Capture the cell that displays the provided text and extract its [x, y] central coordinate. 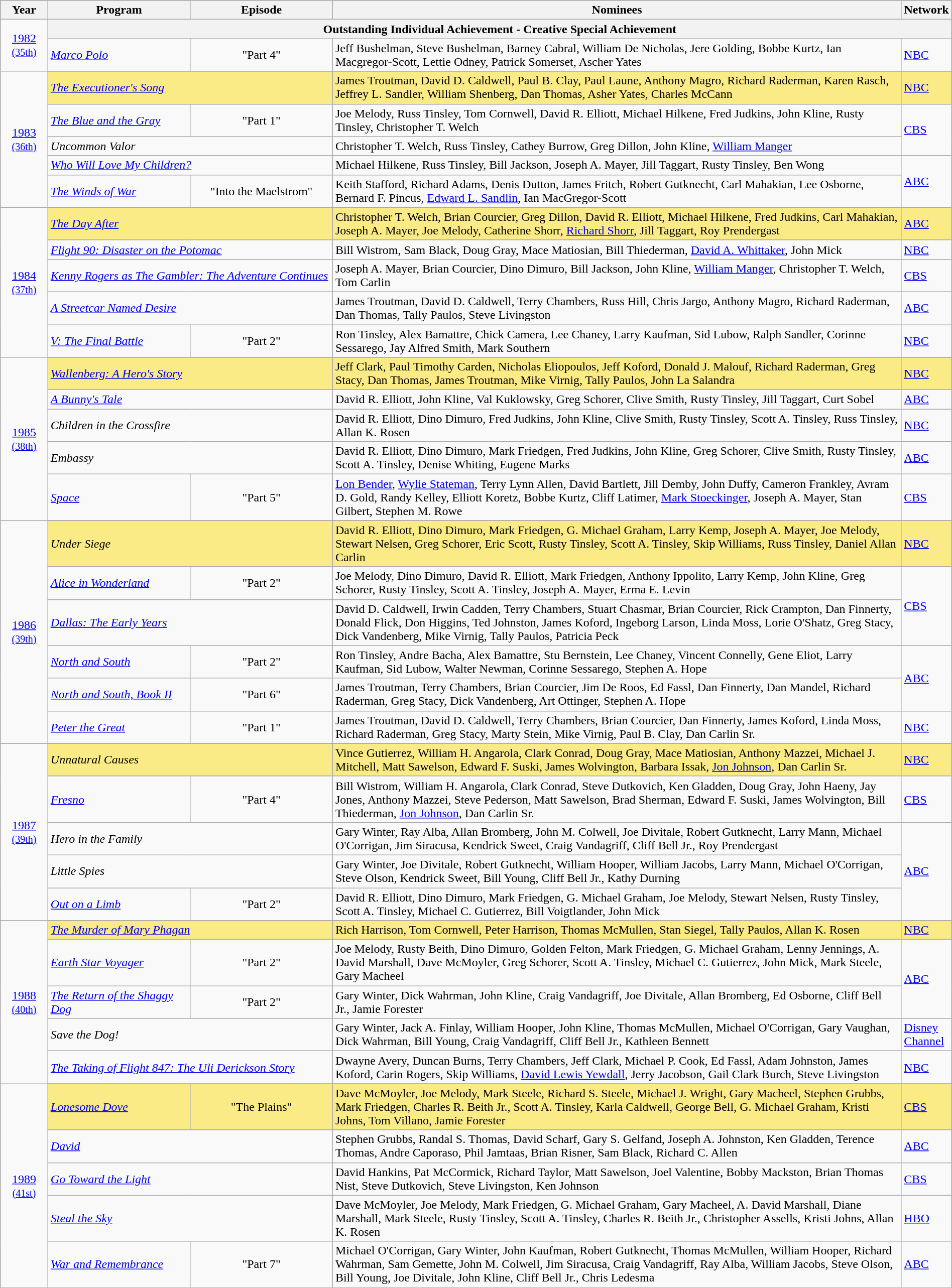
Unnatural Causes [190, 760]
Joe Melody, Russ Tinsley, Tom Cornwell, David R. Elliott, Michael Hilkene, Fred Judkins, John Kline, Rusty Tinsley, Christopher T. Welch [617, 120]
Outstanding Individual Achievement - Creative Special Achievement [500, 29]
Flight 90: Disaster on the Potomac [190, 249]
Out on a Limb [119, 904]
Hero in the Family [190, 838]
1982(35th) [24, 45]
Kenny Rogers as The Gambler: The Adventure Continues [190, 275]
Who Will Love My Children? [190, 165]
Children in the Crossfire [190, 426]
David [190, 1146]
The Winds of War [119, 191]
1985(38th) [24, 439]
Year [24, 10]
The Return of the Shaggy Dog [119, 1002]
"Part 7" [261, 1264]
Earth Star Voyager [119, 963]
Uncommon Valor [190, 146]
Rich Harrison, Tom Cornwell, Peter Harrison, Thomas McMullen, Stan Siegel, Tally Paulos, Allan K. Rosen [617, 930]
The Day After [190, 224]
The Taking of Flight 847: The Uli Derickson Story [190, 1067]
A Bunny's Tale [190, 400]
David R. Elliott, Dino Dimuro, Fred Judkins, John Kline, Clive Smith, Rusty Tinsley, Scott A. Tinsley, Russ Tinsley, Allan K. Rosen [617, 426]
Wallenberg: A Hero's Story [190, 373]
Michael Hilkene, Russ Tinsley, Bill Jackson, Joseph A. Mayer, Jill Taggart, Rusty Tinsley, Ben Wong [617, 165]
Save the Dog! [190, 1035]
Fresno [119, 799]
1989(41st) [24, 1186]
Space [119, 497]
Gary Winter, Dick Wahrman, John Kline, Craig Vandagriff, Joe Divitale, Allan Bromberg, Ed Osborne, Cliff Bell Jr., Jamie Forester [617, 1002]
Under Siege [190, 544]
"Part 5" [261, 497]
1986(39th) [24, 632]
"Into the Maelstrom" [261, 191]
War and Remembrance [119, 1264]
Embassy [190, 458]
V: The Final Battle [119, 340]
Little Spies [190, 871]
1983(36th) [24, 140]
1988(40th) [24, 1002]
Christopher T. Welch, Russ Tinsley, Cathey Burrow, Greg Dillon, John Kline, William Manger [617, 146]
A Streetcar Named Desire [190, 308]
Dallas: The Early Years [190, 622]
Disney Channel [926, 1035]
Program [119, 10]
The Murder of Mary Phagan [190, 930]
"Part 6" [261, 695]
1987(39th) [24, 832]
Lonesome Dove [119, 1107]
Bill Wistrom, Sam Black, Doug Gray, Mace Matiosian, Bill Thiederman, David A. Whittaker, John Mick [617, 249]
North and South, Book II [119, 695]
The Executioner's Song [190, 87]
Episode [261, 10]
Go Toward the Light [190, 1179]
HBO [926, 1218]
Joseph A. Mayer, Brian Courcier, Dino Dimuro, Bill Jackson, John Kline, William Manger, Christopher T. Welch, Tom Carlin [617, 275]
Nominees [617, 10]
Steal the Sky [190, 1218]
Marco Polo [119, 55]
Ron Tinsley, Alex Bamattre, Chick Camera, Lee Chaney, Larry Kaufman, Sid Lubow, Ralph Sandler, Corinne Sessarego, Jay Alfred Smith, Mark Southern [617, 340]
The Blue and the Gray [119, 120]
Network [926, 10]
David R. Elliott, John Kline, Val Kuklowsky, Greg Schorer, Clive Smith, Rusty Tinsley, Jill Taggart, Curt Sobel [617, 400]
North and South [119, 662]
"The Plains" [261, 1107]
Alice in Wonderland [119, 583]
Peter the Great [119, 727]
1984(37th) [24, 282]
